Return the (X, Y) coordinate for the center point of the cell that contains the specified text.  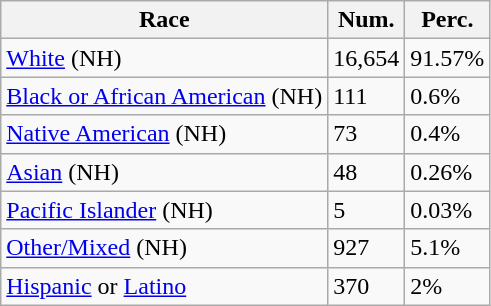
0.4% (448, 134)
111 (366, 96)
Asian (NH) (164, 172)
Pacific Islander (NH) (164, 210)
0.26% (448, 172)
2% (448, 286)
Perc. (448, 20)
Black or African American (NH) (164, 96)
Native American (NH) (164, 134)
White (NH) (164, 58)
Num. (366, 20)
73 (366, 134)
Race (164, 20)
5 (366, 210)
91.57% (448, 58)
Hispanic or Latino (164, 286)
48 (366, 172)
0.03% (448, 210)
16,654 (366, 58)
0.6% (448, 96)
370 (366, 286)
5.1% (448, 248)
927 (366, 248)
Other/Mixed (NH) (164, 248)
